Search for the cell housing the specified text and yield its (x, y) center coordinate. 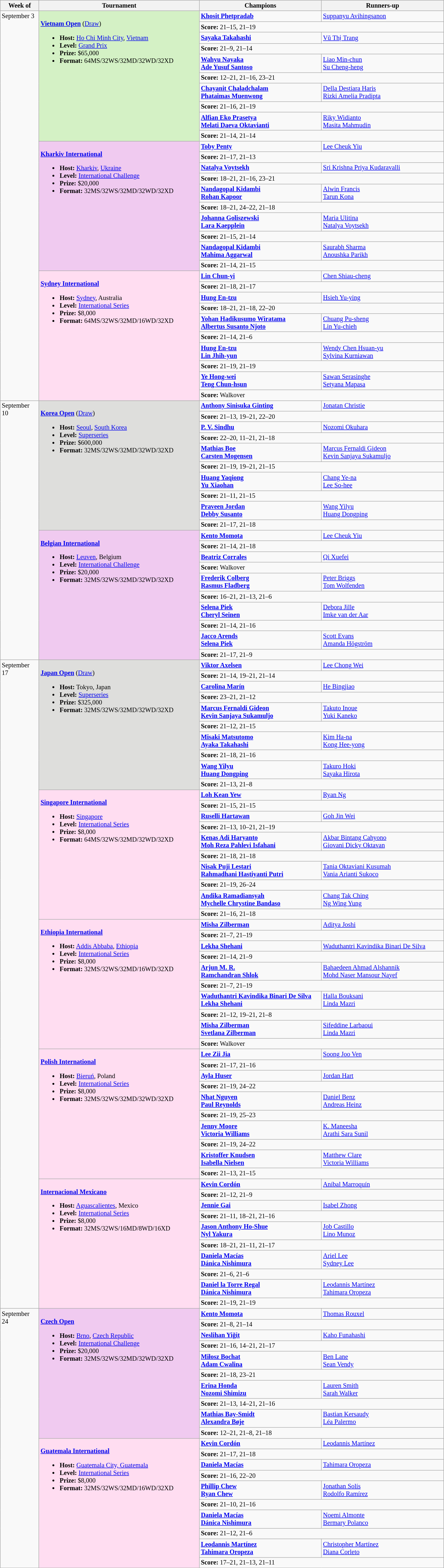
Score: 21–15, 21–15 (321, 806)
Yohan Hadikusumo Wiratama Albertus Susanto Njoto (260, 323)
Score: 21–18, 23–21 (321, 1375)
Score: 23–21, 21–12 (321, 697)
Frederik Colberg Rasmus Fladberg (260, 582)
Score: 21–18, 21–17 (321, 287)
Debora Jille Imke van der Aar (382, 611)
Khosit Phetpradab (260, 16)
September 3 (20, 206)
Score: 21–19, 25–23 (321, 1115)
Score: 21–16, 14–21, 21–17 (321, 1346)
Score: 21–14, 21–14 (321, 136)
Kharkiv InternationalHost: Kharkiv, UkraineLevel: International ChallengePrize: $20,000Format: 32MS/32WS/32MD/32WD/32XD (119, 206)
Score: 21–18, 21–18 (321, 856)
Polish InternationalHost: Bieruń, PolandLevel: International SeriesPrize: $8,000Format: 32MS/32WS/32MD/32WD/32XD (119, 1114)
Toby Penty (260, 146)
Champions (260, 5)
Score: 21–14, 21–16 (321, 625)
Matthew Clare Victoria Williams (382, 1159)
Suppanyu Avihingsanon (382, 16)
Huang Yaqiong Yu Xiaohan (260, 481)
Aditya Joshi (382, 924)
Score: 21–13, 14–21, 21–16 (321, 1404)
Score: 18–21, 21–18, 22–20 (321, 308)
Score: 21–8, 21–14 (321, 1324)
Bastian Kersaudy Léa Palermo (382, 1418)
Score: 21–14, 19–21, 21–14 (321, 676)
Chang Ye-na Lee So-hee (382, 481)
Score: 21–13, 10–21, 21–19 (321, 827)
Maria Ulitina Natalya Voytsekh (382, 222)
Score: 21–12, 21–6 (321, 1533)
Sifeddine Larbaoui Linda Mazri (382, 1029)
Score: 18–21, 21–16, 23–21 (321, 178)
Hung En-tzu (260, 297)
Waduthantri Kavindika Binari De Silva (382, 946)
Kenas Adi Haryanto Moh Reza Pahlevi Isfahani (260, 842)
Sydney InternationalHost: Sydney, AustraliaLevel: International SeriesPrize: $8,000Format: 64MS/32WS/32MD/16WD/32XD (119, 336)
Runners-up (382, 5)
Nandagopal Kidambi Mahima Aggarwal (260, 251)
Nhat Nguyen Paul Reynolds (260, 1101)
Jordan Hart (382, 1076)
Ayla Huser (260, 1076)
Ariel Lee Sydney Lee (382, 1259)
Leodannis Martínez (382, 1444)
Jonatan Christie (382, 406)
Jennie Gai (260, 1205)
Score: 21–11, 18–21, 21–16 (321, 1216)
Mathias Bay-Smidt Alexandra Bøje (260, 1418)
Score: 12–21, 21–16, 23–21 (321, 78)
Chen Shiau-cheng (382, 276)
Takuto Inoue Yuki Kaneko (382, 712)
Beatriz Corrales (260, 557)
Internacional MexicanoHost: Aguascalientes, MexicoLevel: International SeriesPrize: $8,000Format: 32MS/32WS/16MD/8WD/16XD (119, 1244)
Jacco Arends Selena Piek (260, 640)
Praveen Jordan Debby Susanto (260, 510)
Wahyu Nayaka Ade Yusuf Santoso (260, 63)
Sri Krishna Priya Kudaravalli (382, 168)
Score: 21–14, 21–18 (321, 546)
Nozomi Okuhara (382, 427)
September 24 (20, 1438)
Score: 21–11, 21–15 (321, 496)
Phillip Chew Ryan Chew (260, 1490)
Miłosz Bochat Adam Cwalina (260, 1360)
Saurabh Sharma Anoushka Parikh (382, 251)
Thomas Rouxel (382, 1314)
Job Castillo Lino Munoz (382, 1231)
Soong Joo Ven (382, 1054)
Qi Xuefei (382, 557)
September 17 (20, 984)
Guatemala InternationalHost: Guatemala City, GuatemalaLevel: International SeriesPrize: $8,000Format: 32MS/32WS/32MD/16WD/32XD (119, 1503)
Score: 17–21, 21–13, 21–11 (321, 1563)
Jenny Moore Victoria Williams (260, 1130)
Score: 21–13, 19–21, 22–20 (321, 417)
Scott Evans Amanda Högström (382, 640)
Isabel Zhong (382, 1205)
Misha Zilberman Svetlana Zilberman (260, 1029)
Ben Lane Sean Vendy (382, 1360)
Kristoffer Knudsen Isabella Nielsen (260, 1159)
Score: 21–17, 21–9 (321, 655)
Halla Bouksani Linda Mazri (382, 1000)
Kaho Funahashi (382, 1335)
Goh Jin Wei (382, 816)
Score: 21–6, 21–6 (321, 1274)
Kim Ha-na Kong Hee-yong (382, 741)
Tournament (119, 5)
Lauren Smith Sarah Walker (382, 1389)
Akbar Bintang Cahyono Giovani Dicky Oktavan (382, 842)
Czech OpenHost: Brno, Czech RepublicLevel: International ChallengePrize: $20,000Format: 32MS/32WS/32MD/32WD/32XD (119, 1373)
Score: 21–12, 21–15 (321, 726)
Score: 16–21, 21–13, 21–6 (321, 597)
Score: 21–17, 21–13 (321, 157)
Score: 18–21, 24–22, 21–18 (321, 207)
September 10 (20, 530)
He Bingjiao (382, 687)
Score: 21–17, 21–16 (321, 1065)
Bahaedeen Ahmad Alshannik Mohd Naser Mansour Nayef (382, 971)
Score: 21–13, 21–8 (321, 784)
Hsieh Yu-ying (382, 297)
Tania Oktaviani Kusumah Vania Arianti Sukoco (382, 871)
K. Maneesha Arathi Sara Sunil (382, 1130)
Week of (20, 5)
Score: 21–14, 21–15 (321, 265)
Sayaka Takahashi (260, 37)
Score: 21–18, 21–16 (321, 755)
Score: 21–16, 21–19 (321, 107)
Carolina Marín (260, 687)
Score: 21–9, 21–14 (321, 49)
Score: 21–12, 19–21, 21–8 (321, 1015)
Daniel la Torre Regal Dánica Nishimura (260, 1289)
Peter Briggs Tom Wolfenden (382, 582)
Alwin Francis Tarun Kona (382, 193)
Chuang Pu-sheng Lin Yu-chieh (382, 323)
Ruselli Hartawan (260, 816)
Vũ Thị Trang (382, 37)
Score: 21–15, 21–19 (321, 27)
Jonathan Solís Rodolfo Ramírez (382, 1490)
Christopher Martínez Diana Corleto (382, 1548)
Erina Honda Nozomi Shimizu (260, 1389)
Viktor Axelsen (260, 665)
Belgian InternationalHost: Leuven, BelgiumLevel: International ChallengePrize: $20,000Format: 32MS/32WS/32MD/32WD/32XD (119, 595)
Score: 21–16, 22–20 (321, 1476)
Ye Hong-wei Teng Chun-hsun (260, 381)
Mathias Boe Carsten Mogensen (260, 452)
Noemi Almonte Bermary Polanco (382, 1519)
Alfian Eko Prasetya Melati Daeva Oktavianti (260, 121)
Korea Open (Draw)Host: Seoul, South KoreaLevel: SuperseriesPrize: $600,000Format: 32MS/32WS/32MD/32WD/32XD (119, 465)
Ethiopia InternationalHost: Addis Abbaba, EthiopiaLevel: International SeriesPrize: $8,000Format: 32MS/32WS/32MD/16WD/32XD (119, 984)
Waduthantri Kavindika Binari De Silva Lekha Shehani (260, 1000)
Chang Tak Ching Ng Wing Yung (382, 899)
Arjun M. R. Ramchandran Shlok (260, 971)
Vietnam Open (Draw)Host: Ho Chi Minh City, VietnamLevel: Grand PrixPrize: $65,000Format: 64MS/32WS/32MD/32WD/32XD (119, 76)
Score: 21–14, 21–9 (321, 957)
Loh Kean Yew (260, 795)
Liao Min-chun Su Cheng-heng (382, 63)
Score: 12–21, 21–8, 21–18 (321, 1433)
Lee Zii Jia (260, 1054)
Daniel Benz Andreas Heinz (382, 1101)
Score: 21–19, 26–24 (321, 885)
P. V. Sindhu (260, 427)
Lekha Shehani (260, 946)
Chayanit Chaladchalam Phataimas Muenwong (260, 92)
Score: 21–16, 21–18 (321, 914)
Takuro Hoki Sayaka Hirota (382, 770)
Score: 21–13, 21–15 (321, 1173)
Misaki Matsutomo Ayaka Takahashi (260, 741)
Japan Open (Draw)Host: Tokyo, JapanLevel: SuperseriesPrize: $325,000Format: 32MS/32WS/32MD/32WD/32XD (119, 724)
Della Destiara Haris Rizki Amelia Pradipta (382, 92)
Score: 21–12, 21–9 (321, 1195)
Andika Ramadiansyah Mychelle Chrystine Bandaso (260, 899)
Nandagopal Kidambi Rohan Kapoor (260, 193)
Score: 22–20, 11–21, 21–18 (321, 438)
Johanna Goliszewski Lara Kaepplein (260, 222)
Daniela Macías (260, 1465)
Misha Zilberman (260, 924)
Tahimara Oropeza (382, 1465)
Riky Widianto Masita Mahmudin (382, 121)
Singapore InternationalHost: SingaporeLevel: International SeriesPrize: $8,000Format: 64MS/32WS/32MD/32WD/32XD (119, 855)
Selena Piek Cheryl Seinen (260, 611)
Score: 18–21, 21–11, 21–17 (321, 1245)
Ryan Ng (382, 795)
Natalya Voytsekh (260, 168)
Wendy Chen Hsuan-yu Sylvina Kurniawan (382, 352)
Lin Chun-yi (260, 276)
Hung En-tzu Lin Jhih-yun (260, 352)
Nisak Puji Lestari Rahmadhani Hastiyanti Putri (260, 871)
Score: 21–10, 21–16 (321, 1505)
Lee Chong Wei (382, 665)
Anthony Sinisuka Ginting (260, 406)
Jason Anthony Ho-Shue Nyl Yakura (260, 1231)
Aníbal Marroquín (382, 1184)
Score: 21–15, 21–14 (321, 237)
Neslihan Yiğit (260, 1335)
Sawan Serasinghe Setyana Mapasa (382, 381)
Score: 21–19, 19–21, 21–15 (321, 467)
Score: 21–14, 21–6 (321, 337)
